Return the (X, Y) coordinate for the center point of the cell that contains the specified text.  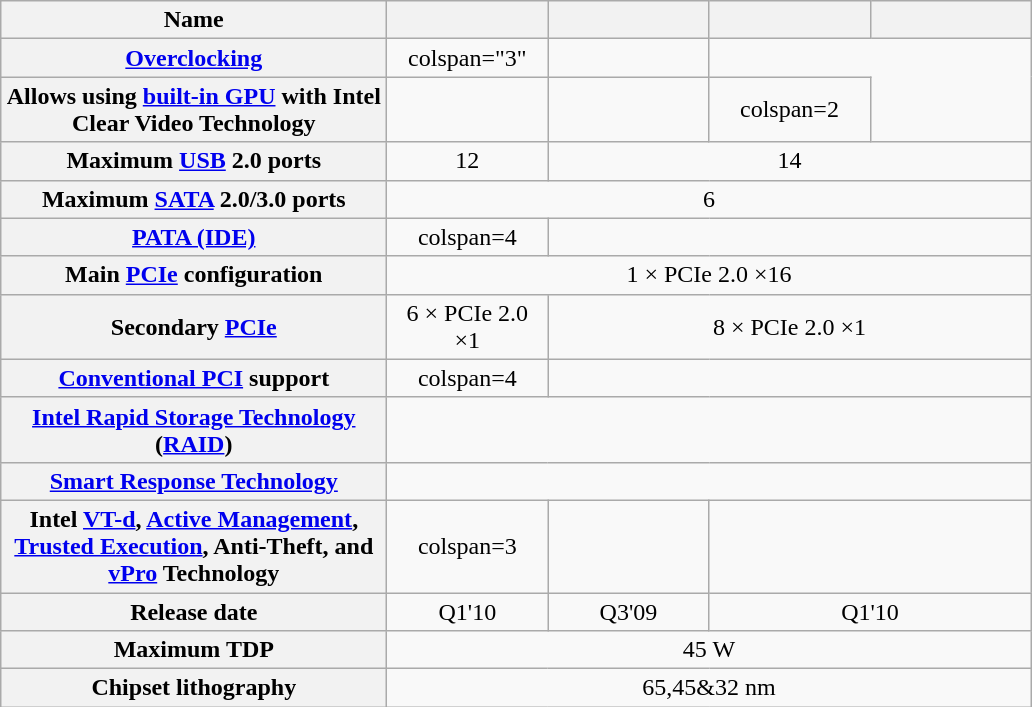
Intel VT-d, Active Management, Trusted Execution, Anti-Theft, and vPro Technology (194, 546)
Overclocking (194, 58)
Secondary PCIe (194, 326)
colspan="3" (468, 58)
Intel Rapid Storage Technology (RAID) (194, 430)
45 W (709, 650)
8 × PCIe 2.0 ×1 (790, 326)
Conventional PCI support (194, 378)
14 (790, 161)
Maximum USB 2.0 ports (194, 161)
1 × PCIe 2.0 ×16 (709, 275)
Maximum SATA 2.0/3.0 ports (194, 199)
Chipset lithography (194, 688)
6 × PCIe 2.0 ×1 (468, 326)
65,45&32 nm (709, 688)
12 (468, 161)
PATA (IDE) (194, 237)
6 (709, 199)
Q3'09 (628, 611)
Smart Response Technology (194, 481)
Name (194, 20)
Release date (194, 611)
Main PCIe configuration (194, 275)
colspan=3 (468, 546)
Allows using built-in GPU with Intel Clear Video Technology (194, 110)
Maximum TDP (194, 650)
colspan=2 (790, 110)
